Scan for the cell matching the given text and deliver its (x, y) coordinate at center. 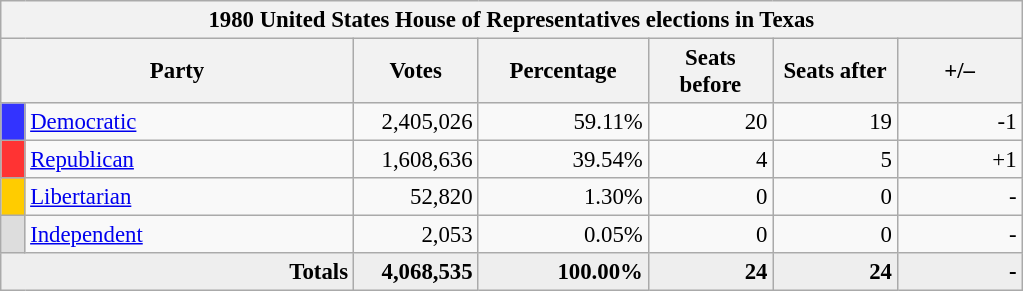
59.11% (563, 122)
1980 United States House of Representatives elections in Texas (512, 20)
Democratic (189, 122)
1.30% (563, 197)
Percentage (563, 72)
Seats after (836, 72)
Republican (189, 160)
Libertarian (189, 197)
20 (710, 122)
0.05% (563, 235)
Party (178, 72)
4 (710, 160)
2,053 (416, 235)
Seats before (710, 72)
52,820 (416, 197)
+1 (960, 160)
39.54% (563, 160)
Votes (416, 72)
5 (836, 160)
-1 (960, 122)
19 (836, 122)
Independent (189, 235)
2,405,026 (416, 122)
1,608,636 (416, 160)
+/– (960, 72)
